Find where the given text appears and provide that cell's center as (x, y) coordinate. 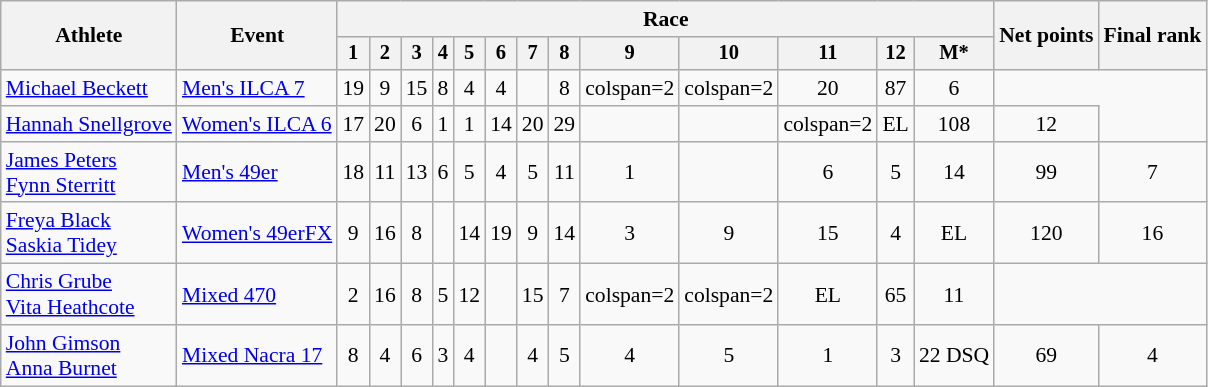
Net points (1046, 36)
Chris GrubeVita Heathcote (89, 294)
Event (257, 36)
Women's 49erFX (257, 234)
99 (1046, 172)
13 (417, 172)
22 DSQ (954, 356)
John GimsonAnna Burnet (89, 356)
Freya BlackSaskia Tidey (89, 234)
Women's ILCA 6 (257, 124)
87 (896, 88)
James PetersFynn Sterritt (89, 172)
Men's 49er (257, 172)
29 (565, 124)
Mixed 470 (257, 294)
65 (896, 294)
18 (353, 172)
M* (954, 54)
120 (1046, 234)
Men's ILCA 7 (257, 88)
Mixed Nacra 17 (257, 356)
Hannah Snellgrove (89, 124)
Michael Beckett (89, 88)
69 (1046, 356)
10 (728, 54)
Athlete (89, 36)
108 (954, 124)
Final rank (1152, 36)
17 (353, 124)
Race (666, 19)
